Detect which cell encompasses the target text, then output its (x, y) center coordinate. 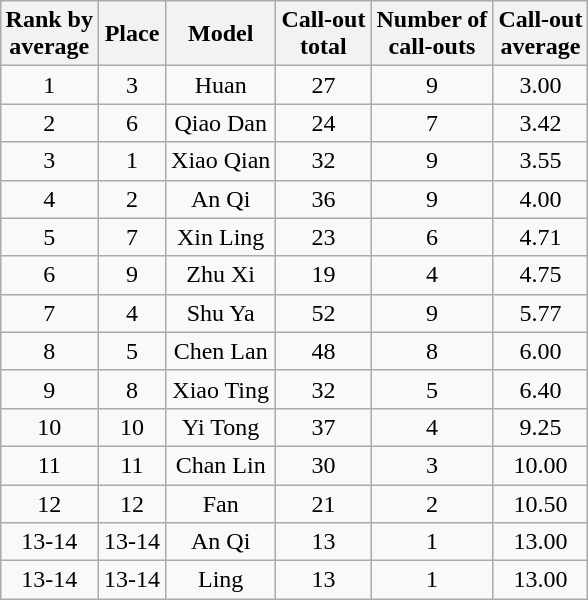
Shu Ya (221, 313)
36 (324, 199)
24 (324, 123)
10.50 (540, 503)
21 (324, 503)
19 (324, 275)
37 (324, 427)
Huan (221, 85)
9.25 (540, 427)
Place (132, 34)
30 (324, 465)
48 (324, 351)
Model (221, 34)
5.77 (540, 313)
6.40 (540, 389)
Call-outtotal (324, 34)
4.71 (540, 237)
52 (324, 313)
27 (324, 85)
10.00 (540, 465)
4.00 (540, 199)
4.75 (540, 275)
Xiao Ting (221, 389)
Chan Lin (221, 465)
Call-outaverage (540, 34)
23 (324, 237)
6.00 (540, 351)
Qiao Dan (221, 123)
Xiao Qian (221, 161)
Rank byaverage (49, 34)
Yi Tong (221, 427)
Ling (221, 580)
3.55 (540, 161)
Number ofcall-outs (432, 34)
Xin Ling (221, 237)
3.00 (540, 85)
Fan (221, 503)
Chen Lan (221, 351)
3.42 (540, 123)
Zhu Xi (221, 275)
